Detect which cell encompasses the target text, then output its (X, Y) center coordinate. 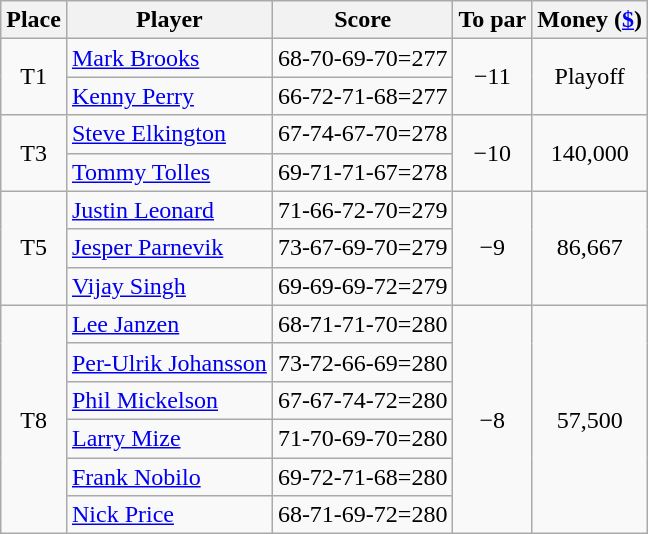
140,000 (590, 153)
−11 (492, 77)
Vijay Singh (169, 286)
Playoff (590, 77)
68-70-69-70=277 (362, 58)
Player (169, 20)
Score (362, 20)
T8 (34, 419)
69-69-69-72=279 (362, 286)
Money ($) (590, 20)
Nick Price (169, 515)
Tommy Tolles (169, 172)
71-70-69-70=280 (362, 438)
Frank Nobilo (169, 477)
To par (492, 20)
Per-Ulrik Johansson (169, 362)
68-71-69-72=280 (362, 515)
Lee Janzen (169, 324)
73-72-66-69=280 (362, 362)
Phil Mickelson (169, 400)
66-72-71-68=277 (362, 96)
73-67-69-70=279 (362, 248)
Larry Mize (169, 438)
86,667 (590, 248)
Mark Brooks (169, 58)
69-71-71-67=278 (362, 172)
69-72-71-68=280 (362, 477)
T3 (34, 153)
Justin Leonard (169, 210)
71-66-72-70=279 (362, 210)
Jesper Parnevik (169, 248)
T5 (34, 248)
67-67-74-72=280 (362, 400)
Kenny Perry (169, 96)
−8 (492, 419)
−10 (492, 153)
Place (34, 20)
−9 (492, 248)
67-74-67-70=278 (362, 134)
68-71-71-70=280 (362, 324)
T1 (34, 77)
57,500 (590, 419)
Steve Elkington (169, 134)
